Detect which cell encompasses the target text, then output its (X, Y) center coordinate. 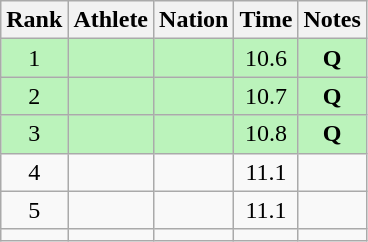
4 (34, 172)
5 (34, 210)
3 (34, 134)
1 (34, 58)
10.8 (266, 134)
Rank (34, 20)
Nation (194, 20)
2 (34, 96)
10.7 (266, 96)
Notes (332, 20)
Time (266, 20)
Athlete (111, 20)
10.6 (266, 58)
